Pinpoint the cell where the given text exists, returning its (x, y) midpoint coordinate. 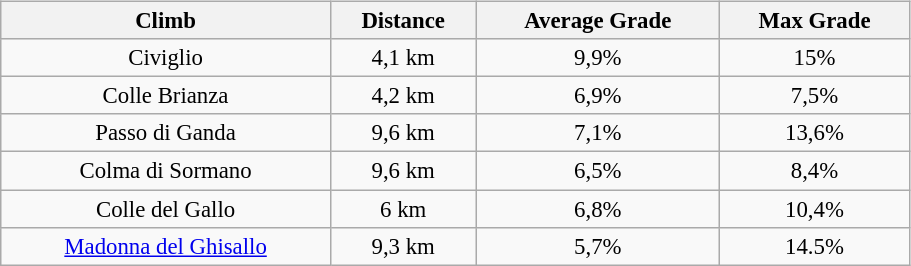
7,5% (815, 96)
4,1 km (403, 58)
5,7% (598, 246)
Madonna del Ghisallo (166, 246)
13,6% (815, 133)
Colma di Sormano (166, 171)
8,4% (815, 171)
Average Grade (598, 21)
9,9% (598, 58)
4,2 km (403, 96)
Passo di Ganda (166, 133)
9,3 km (403, 246)
6,8% (598, 209)
Colle del Gallo (166, 209)
14.5% (815, 246)
6 km (403, 209)
Civiglio (166, 58)
15% (815, 58)
6,9% (598, 96)
Distance (403, 21)
7,1% (598, 133)
Colle Brianza (166, 96)
Climb (166, 21)
6,5% (598, 171)
10,4% (815, 209)
Max Grade (815, 21)
